Detect which cell encompasses the target text, then output its (X, Y) center coordinate. 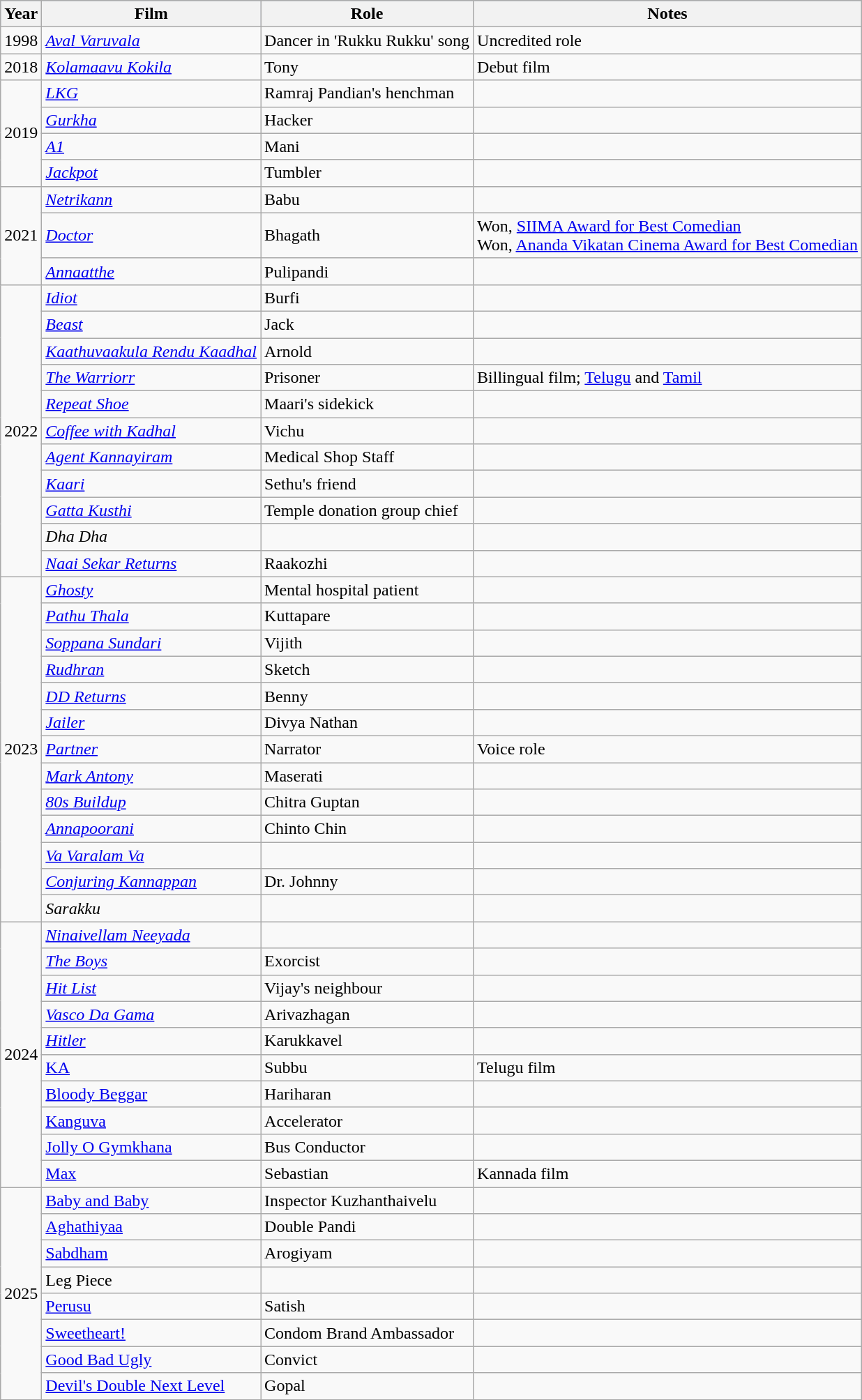
KA (151, 1067)
Leg Piece (151, 1280)
Sethu's friend (367, 484)
2024 (21, 1054)
Aghathiyaa (151, 1227)
Divya Nathan (367, 722)
Benny (367, 696)
Maari's sidekick (367, 404)
Notes (668, 14)
Max (151, 1173)
Jackpot (151, 173)
Convict (367, 1360)
Tony (367, 67)
Sweetheart! (151, 1333)
Rudhran (151, 669)
2018 (21, 67)
2022 (21, 431)
1998 (21, 40)
Debut film (668, 67)
Medical Shop Staff (367, 457)
80s Buildup (151, 802)
2023 (21, 749)
Ninaivellam Neeyada (151, 935)
Vasco Da Gama (151, 1014)
Bus Conductor (367, 1147)
Dancer in 'Rukku Rukku' song (367, 40)
Sebastian (367, 1173)
Temple donation group chief (367, 510)
Jailer (151, 722)
Hacker (367, 120)
Coffee with Kadhal (151, 431)
Dha Dha (151, 537)
Film (151, 14)
Vijith (367, 643)
Burfi (367, 298)
Voice role (668, 749)
Uncredited role (668, 40)
Partner (151, 749)
Maserati (367, 776)
A1 (151, 146)
Sabdham (151, 1254)
Satish (367, 1307)
Va Varalam Va (151, 855)
Mani (367, 146)
Won, SIIMA Award for Best Comedian Won, Ananda Vikatan Cinema Award for Best Comedian (668, 236)
Repeat Shoe (151, 404)
Raakozhi (367, 563)
Tumbler (367, 173)
Annaatthe (151, 271)
Accelerator (367, 1120)
Aval Varuvala (151, 40)
Hit List (151, 988)
Year (21, 14)
Devil's Double Next Level (151, 1386)
Pathu Thala (151, 616)
Kaathuvaakula Rendu Kaadhal (151, 351)
Kolamaavu Kokila (151, 67)
Double Pandi (367, 1227)
Naai Sekar Returns (151, 563)
Ramraj Pandian's henchman (367, 93)
Kaari (151, 484)
Kuttapare (367, 616)
Inspector Kuzhanthaivelu (367, 1200)
Prisoner (367, 378)
Jack (367, 324)
The Warriorr (151, 378)
Role (367, 14)
Condom Brand Ambassador (367, 1333)
Bloody Beggar (151, 1094)
Exorcist (367, 961)
Gopal (367, 1386)
Agent Kannayiram (151, 457)
Bhagath (367, 236)
Dr. Johnny (367, 882)
Idiot (151, 298)
Mark Antony (151, 776)
Kannada film (668, 1173)
Chitra Guptan (367, 802)
LKG (151, 93)
Sarakku (151, 908)
The Boys (151, 961)
Mental hospital patient (367, 590)
Arogiyam (367, 1254)
2019 (21, 133)
2021 (21, 236)
Arivazhagan (367, 1014)
Jolly O Gymkhana (151, 1147)
Kanguva (151, 1120)
Pulipandi (367, 271)
Beast (151, 324)
Gurkha (151, 120)
Chinto Chin (367, 829)
Narrator (367, 749)
2025 (21, 1293)
Subbu (367, 1067)
Ghosty (151, 590)
Perusu (151, 1307)
Hariharan (367, 1094)
Karukkavel (367, 1041)
Netrikann (151, 199)
Hitler (151, 1041)
Soppana Sundari (151, 643)
DD Returns (151, 696)
Conjuring Kannappan (151, 882)
Good Bad Ugly (151, 1360)
Billingual film; Telugu and Tamil (668, 378)
Sketch (367, 669)
Baby and Baby (151, 1200)
Vijay's neighbour (367, 988)
Annapoorani (151, 829)
Arnold (367, 351)
Vichu (367, 431)
Telugu film (668, 1067)
Babu (367, 199)
Doctor (151, 236)
Gatta Kusthi (151, 510)
